Determine the [X, Y] coordinate at the center of the cell enclosing the given text.  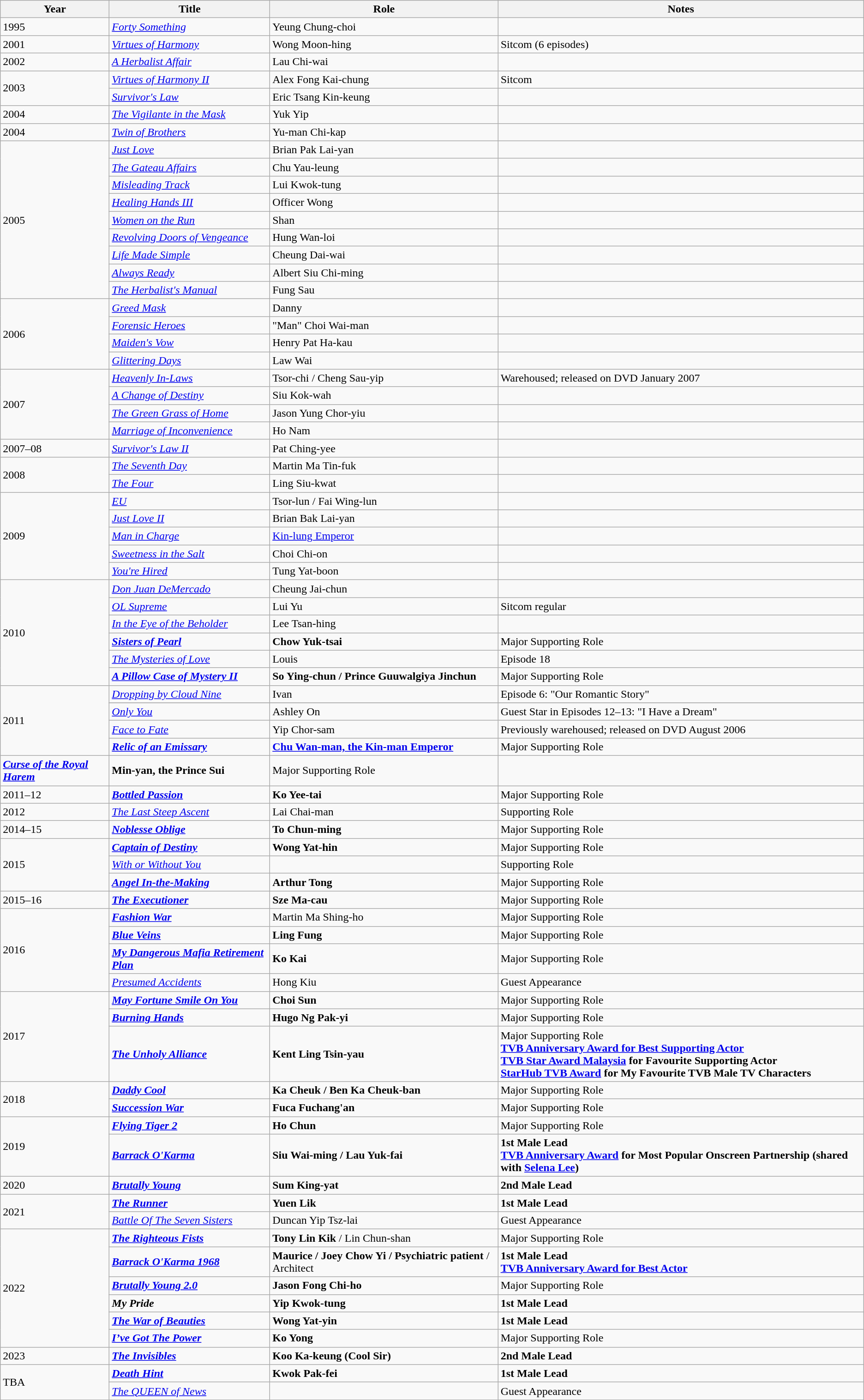
Tony Lin Kik / Lin Chun-shan [384, 1238]
Jason Yung Chor-yiu [384, 413]
Pat Ching-yee [384, 448]
Min-yan, the Prince Sui [190, 771]
TBA [55, 1382]
Daddy Cool [190, 1090]
Maurice / Joey Chow Yi / Psychiatric patient / Architect [384, 1262]
Curse of the Royal Harem [55, 771]
Tung Yat-boon [384, 571]
2018 [55, 1099]
Title [190, 9]
Kent Ling Tsin-yau [384, 1054]
Just Love II [190, 519]
Lai Chai-man [384, 812]
Sweetness in the Salt [190, 554]
Arthur Tong [384, 882]
EU [190, 501]
I’ve Got The Power [190, 1338]
Healing Hands III [190, 202]
The Runner [190, 1203]
With or Without You [190, 865]
Battle Of The Seven Sisters [190, 1221]
Hung Wan-loi [384, 238]
Yu-man Chi-kap [384, 132]
"Man" Choi Wai-man [384, 325]
The Gateau Affairs [190, 167]
You're Hired [190, 571]
Year [55, 9]
2020 [55, 1185]
Episode 6: "Our Romantic Story" [681, 694]
Lee Tsan-hing [384, 624]
The Executioner [190, 900]
Siu Wai-ming / Lau Yuk-fai [384, 1155]
Virtues of Harmony [190, 44]
Brian Bak Lai-yan [384, 519]
Lui Kwok-tung [384, 185]
May Fortune Smile On You [190, 1000]
Chow Yuk-tsai [384, 641]
2007–08 [55, 448]
Succession War [190, 1107]
Revolving Doors of Vengeance [190, 238]
2006 [55, 334]
Misleading Track [190, 185]
Martin Ma Tin-fuk [384, 466]
Brutally Young 2.0 [190, 1286]
Cheung Dai-wai [384, 255]
Relic of an Emissary [190, 747]
Presumed Accidents [190, 982]
Jason Fong Chi-ho [384, 1286]
Barrack O'Karma 1968 [190, 1262]
Only You [190, 712]
Sitcom regular [681, 606]
Sum King-yat [384, 1185]
The QUEEN of News [190, 1391]
Previously warehoused; released on DVD August 2006 [681, 729]
Shan [384, 220]
The Four [190, 483]
2011 [55, 720]
2023 [55, 1356]
Albert Siu Chi-ming [384, 273]
The War of Beauties [190, 1321]
Yeung Chung-choi [384, 27]
1995 [55, 27]
Chu Wan-man, the Kin-man Emperor [384, 747]
Forty Something [190, 27]
The Righteous Fists [190, 1238]
Notes [681, 9]
Forensic Heroes [190, 325]
2001 [55, 44]
Fung Sau [384, 290]
Captain of Destiny [190, 847]
Just Love [190, 150]
Ling Fung [384, 935]
The Unholy Alliance [190, 1054]
To Chun-ming [384, 830]
2012 [55, 812]
A Herbalist Affair [190, 62]
Don Juan DeMercado [190, 589]
Survivor's Law II [190, 448]
Cheung Jai-chun [384, 589]
Ko Yee-tai [384, 794]
The Seventh Day [190, 466]
Sze Ma-cau [384, 900]
Koo Ka-keung (Cool Sir) [384, 1356]
The Invisibles [190, 1356]
Kin-lung Emperor [384, 536]
Alex Fong Kai-chung [384, 79]
Officer Wong [384, 202]
Hugo Ng Pak-yi [384, 1017]
Angel In-the-Making [190, 882]
Yuk Yip [384, 114]
2003 [55, 88]
In the Eye of the Beholder [190, 624]
2015 [55, 865]
Ho Nam [384, 431]
2022 [55, 1288]
My Pride [190, 1303]
Yip Kwok-tung [384, 1303]
Twin of Brothers [190, 132]
Lui Yu [384, 606]
Burning Hands [190, 1017]
OL Supreme [190, 606]
2008 [55, 474]
1st Male LeadTVB Anniversary Award for Most Popular Onscreen Partnership (shared with Selena Lee) [681, 1155]
Ka Cheuk / Ben Ka Cheuk-ban [384, 1090]
My Dangerous Mafia Retirement Plan [190, 959]
Law Wai [384, 360]
The Green Grass of Home [190, 413]
Women on the Run [190, 220]
Noblesse Oblige [190, 830]
Maiden's Vow [190, 343]
The Mysteries of Love [190, 659]
Wong Yat-hin [384, 847]
Lau Chi-wai [384, 62]
2009 [55, 536]
Brian Pak Lai-yan [384, 150]
Episode 18 [681, 659]
Sitcom [681, 79]
Man in Charge [190, 536]
Siu Kok-wah [384, 395]
Ling Siu-kwat [384, 483]
2017 [55, 1036]
Ivan [384, 694]
2010 [55, 633]
Fuca Fuchang'an [384, 1107]
Bottled Passion [190, 794]
The Vigilante in the Mask [190, 114]
2005 [55, 220]
Warehoused; released on DVD January 2007 [681, 378]
Barrack O'Karma [190, 1155]
2019 [55, 1147]
Louis [384, 659]
Glittering Days [190, 360]
Yip Chor-sam [384, 729]
The Last Steep Ascent [190, 812]
Henry Pat Ha-kau [384, 343]
Blue Veins [190, 935]
Tsor-chi / Cheng Sau-yip [384, 378]
Kwok Pak-fei [384, 1373]
Wong Yat-yin [384, 1321]
2011–12 [55, 794]
2014–15 [55, 830]
A Change of Destiny [190, 395]
Role [384, 9]
Sitcom (6 episodes) [681, 44]
Tsor-lun / Fai Wing-lun [384, 501]
Marriage of Inconvenience [190, 431]
Ko Yong [384, 1338]
Martin Ma Shing-ho [384, 917]
Duncan Yip Tsz-lai [384, 1221]
Ko Kai [384, 959]
Brutally Young [190, 1185]
Choi Chi-on [384, 554]
2016 [55, 950]
A Pillow Case of Mystery II [190, 676]
Danny [384, 308]
Eric Tsang Kin-keung [384, 97]
1st Male LeadTVB Anniversary Award for Best Actor [681, 1262]
Face to Fate [190, 729]
So Ying-chun / Prince Guuwalgiya Jinchun [384, 676]
Death Hint [190, 1373]
Survivor's Law [190, 97]
Wong Moon-hing [384, 44]
Guest Star in Episodes 12–13: "I Have a Dream" [681, 712]
2015–16 [55, 900]
Life Made Simple [190, 255]
Heavenly In-Laws [190, 378]
Ho Chun [384, 1125]
The Herbalist's Manual [190, 290]
Choi Sun [384, 1000]
Always Ready [190, 273]
Chu Yau-leung [384, 167]
2021 [55, 1212]
Fashion War [190, 917]
Hong Kiu [384, 982]
2007 [55, 404]
Flying Tiger 2 [190, 1125]
Yuen Lik [384, 1203]
Greed Mask [190, 308]
Sisters of Pearl [190, 641]
2002 [55, 62]
Dropping by Cloud Nine [190, 694]
Ashley On [384, 712]
Virtues of Harmony II [190, 79]
